Locate the cell with the specified text and output its (x, y) center coordinate. 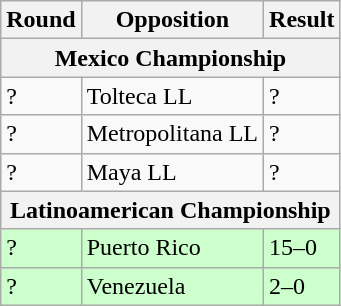
Metropolitana LL (172, 134)
Venezuela (172, 286)
Opposition (172, 20)
Maya LL (172, 172)
Puerto Rico (172, 248)
Result (302, 20)
15–0 (302, 248)
Round (41, 20)
Tolteca LL (172, 96)
Mexico Championship (170, 58)
Latinoamerican Championship (170, 210)
2–0 (302, 286)
